Find where the given text appears and provide that cell's center as [x, y] coordinate. 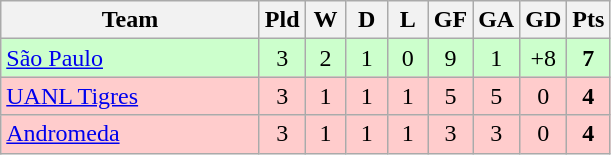
+8 [544, 58]
UANL Tigres [130, 96]
São Paulo [130, 58]
GD [544, 20]
9 [450, 58]
Pts [588, 20]
Team [130, 20]
Pld [282, 20]
7 [588, 58]
GA [496, 20]
GF [450, 20]
W [326, 20]
Andromeda [130, 134]
D [366, 20]
L [408, 20]
2 [326, 58]
